Search for the cell housing the specified text and yield its (X, Y) center coordinate. 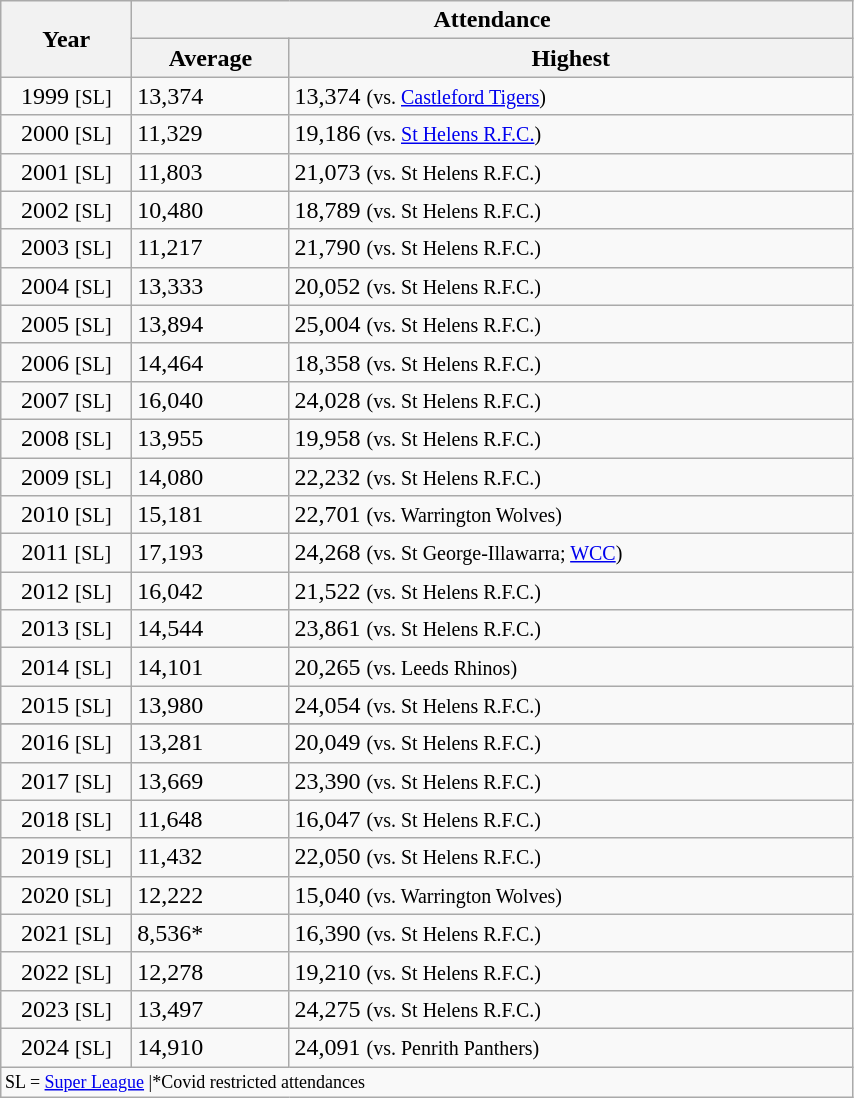
2018 [SL] (66, 819)
13,374 (vs. Castleford Tigers) (570, 96)
Average (210, 58)
13,894 (210, 324)
2007 [SL] (66, 400)
11,803 (210, 172)
14,544 (210, 629)
14,080 (210, 477)
25,004 (vs. St Helens R.F.C.) (570, 324)
19,186 (vs. St Helens R.F.C.) (570, 134)
2003 [SL] (66, 248)
13,955 (210, 438)
23,861 (vs. St Helens R.F.C.) (570, 629)
2012 [SL] (66, 591)
2023 [SL] (66, 1009)
19,210 (vs. St Helens R.F.C.) (570, 971)
18,789 (vs. St Helens R.F.C.) (570, 210)
20,052 (vs. St Helens R.F.C.) (570, 286)
2016 [SL] (66, 743)
15,181 (210, 515)
24,275 (vs. St Helens R.F.C.) (570, 1009)
11,648 (210, 819)
10,480 (210, 210)
2006 [SL] (66, 362)
16,047 (vs. St Helens R.F.C.) (570, 819)
18,358 (vs. St Helens R.F.C.) (570, 362)
2014 [SL] (66, 667)
13,281 (210, 743)
13,333 (210, 286)
2019 [SL] (66, 857)
24,268 (vs. St George-Illawarra; WCC) (570, 553)
2004 [SL] (66, 286)
11,329 (210, 134)
2010 [SL] (66, 515)
2011 [SL] (66, 553)
17,193 (210, 553)
21,522 (vs. St Helens R.F.C.) (570, 591)
11,432 (210, 857)
8,536* (210, 933)
24,054 (vs. St Helens R.F.C.) (570, 705)
14,910 (210, 1047)
12,278 (210, 971)
Year (66, 39)
19,958 (vs. St Helens R.F.C.) (570, 438)
2024 [SL] (66, 1047)
Highest (570, 58)
13,497 (210, 1009)
2013 [SL] (66, 629)
13,980 (210, 705)
2009 [SL] (66, 477)
2017 [SL] (66, 781)
2000 [SL] (66, 134)
20,265 (vs. Leeds Rhinos) (570, 667)
2022 [SL] (66, 971)
2008 [SL] (66, 438)
2001 [SL] (66, 172)
20,049 (vs. St Helens R.F.C.) (570, 743)
2021 [SL] (66, 933)
2005 [SL] (66, 324)
13,374 (210, 96)
16,042 (210, 591)
23,390 (vs. St Helens R.F.C.) (570, 781)
16,390 (vs. St Helens R.F.C.) (570, 933)
22,232 (vs. St Helens R.F.C.) (570, 477)
15,040 (vs. Warrington Wolves) (570, 895)
21,073 (vs. St Helens R.F.C.) (570, 172)
SL = Super League |*Covid restricted attendances (427, 1082)
24,028 (vs. St Helens R.F.C.) (570, 400)
24,091 (vs. Penrith Panthers) (570, 1047)
22,050 (vs. St Helens R.F.C.) (570, 857)
12,222 (210, 895)
2015 [SL] (66, 705)
21,790 (vs. St Helens R.F.C.) (570, 248)
14,464 (210, 362)
2002 [SL] (66, 210)
1999 [SL] (66, 96)
16,040 (210, 400)
Attendance (492, 20)
14,101 (210, 667)
11,217 (210, 248)
2020 [SL] (66, 895)
22,701 (vs. Warrington Wolves) (570, 515)
13,669 (210, 781)
